Identify which cell holds the provided text, then report its (X, Y) central coordinate. 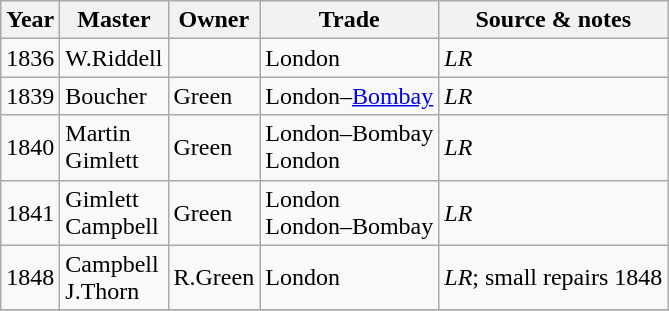
London–BombayLondon (350, 148)
1841 (30, 212)
W.Riddell (114, 58)
Trade (350, 20)
Boucher (114, 96)
Owner (214, 20)
LondonLondon–Bombay (350, 212)
1836 (30, 58)
CampbellJ.Thorn (114, 278)
R.Green (214, 278)
London–Bombay (350, 96)
GimlettCampbell (114, 212)
1839 (30, 96)
1840 (30, 148)
Master (114, 20)
Year (30, 20)
1848 (30, 278)
Source & notes (554, 20)
MartinGimlett (114, 148)
LR; small repairs 1848 (554, 278)
